Find where the given text appears and provide that cell's center as (X, Y) coordinate. 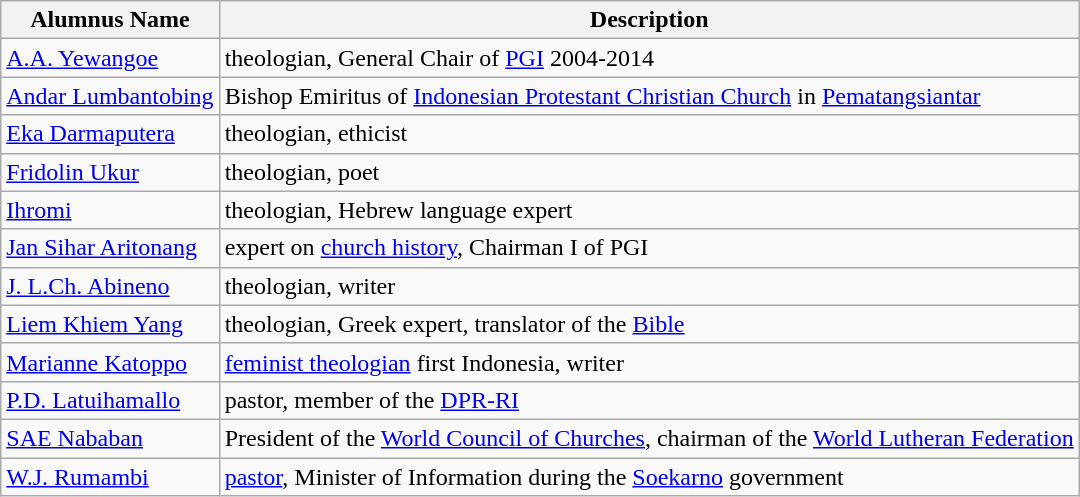
theologian, Greek expert, translator of the Bible (649, 324)
Ihromi (110, 210)
Jan Sihar Aritonang (110, 248)
Liem Khiem Yang (110, 324)
Fridolin Ukur (110, 172)
pastor, Minister of Information during the Soekarno government (649, 477)
Alumnus Name (110, 20)
theologian, ethicist (649, 134)
A.A. Yewangoe (110, 58)
feminist theologian first Indonesia, writer (649, 362)
President of the World Council of Churches, chairman of the World Lutheran Federation (649, 438)
theologian, General Chair of PGI 2004-2014 (649, 58)
pastor, member of the DPR-RI (649, 400)
expert on church history, Chairman I of PGI (649, 248)
SAE Nababan (110, 438)
theologian, writer (649, 286)
P.D. Latuihamallo (110, 400)
theologian, Hebrew language expert (649, 210)
Marianne Katoppo (110, 362)
Description (649, 20)
J. L.Ch. Abineno (110, 286)
Bishop Emiritus of Indonesian Protestant Christian Church in Pematangsiantar (649, 96)
W.J. Rumambi (110, 477)
theologian, poet (649, 172)
Andar Lumbantobing (110, 96)
Eka Darmaputera (110, 134)
